Detect which cell encompasses the target text, then output its (x, y) center coordinate. 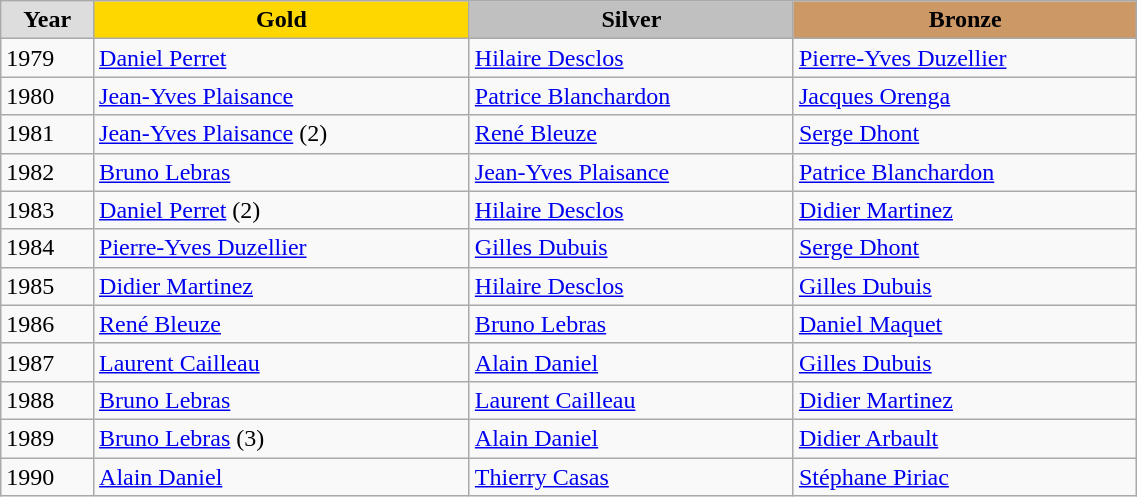
Didier Arbault (964, 438)
Jacques Orenga (964, 96)
Jean-Yves Plaisance (2) (282, 134)
Daniel Perret (2) (282, 210)
1986 (48, 324)
Silver (631, 20)
Stéphane Piriac (964, 477)
Year (48, 20)
1989 (48, 438)
1990 (48, 477)
Daniel Perret (282, 58)
1981 (48, 134)
1987 (48, 362)
1983 (48, 210)
Gold (282, 20)
Daniel Maquet (964, 324)
1988 (48, 400)
1979 (48, 58)
1985 (48, 286)
Thierry Casas (631, 477)
1982 (48, 172)
1980 (48, 96)
1984 (48, 248)
Bronze (964, 20)
Bruno Lebras (3) (282, 438)
